Extract the (x, y) coordinate from the center of the cell holding the provided text.  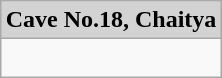
Cave No.18, Chaitya (111, 20)
